Locate the cell with the specified text and output its [X, Y] center coordinate. 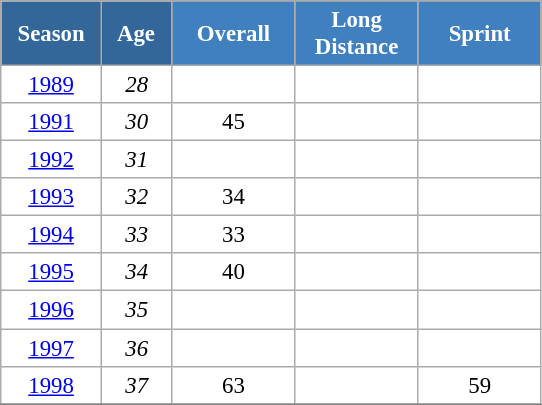
1993 [52, 197]
Long Distance [356, 34]
30 [136, 122]
37 [136, 385]
1995 [52, 273]
36 [136, 348]
35 [136, 310]
1994 [52, 235]
1997 [52, 348]
31 [136, 160]
1991 [52, 122]
Season [52, 34]
1992 [52, 160]
Overall [234, 34]
Age [136, 34]
1996 [52, 310]
32 [136, 197]
63 [234, 385]
1998 [52, 385]
59 [480, 385]
28 [136, 85]
40 [234, 273]
45 [234, 122]
1989 [52, 85]
Sprint [480, 34]
